Extract the (x, y) coordinate from the center of the cell holding the provided text.  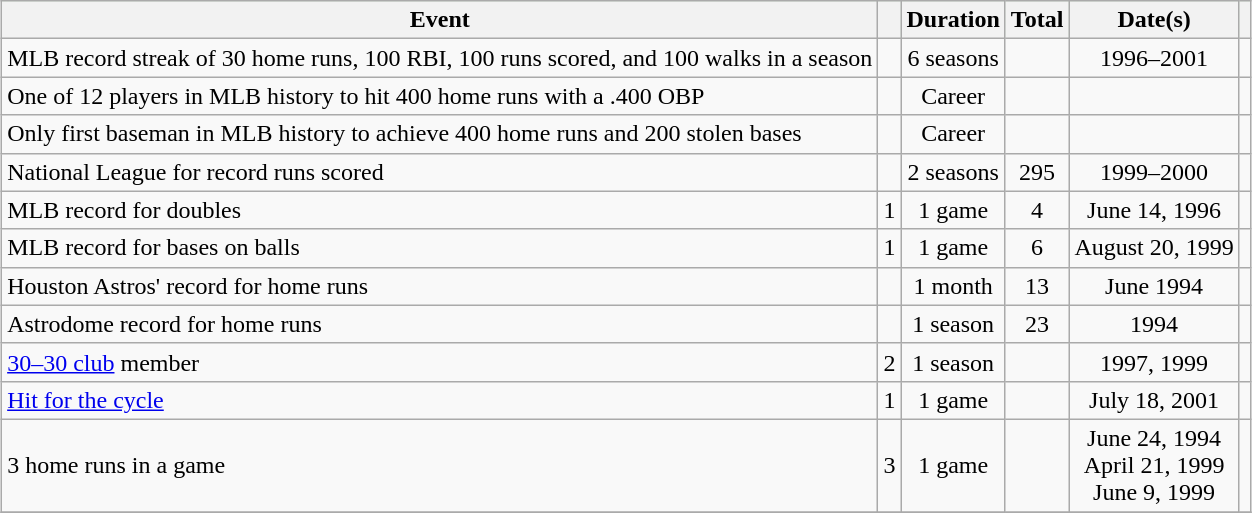
MLB record streak of 30 home runs, 100 RBI, 100 runs scored, and 100 walks in a season (440, 58)
1996–2001 (1154, 58)
MLB record for doubles (440, 210)
Date(s) (1154, 20)
1994 (1154, 324)
30–30 club member (440, 362)
4 (1037, 210)
6 (1037, 248)
One of 12 players in MLB history to hit 400 home runs with a .400 OBP (440, 96)
Only first baseman in MLB history to achieve 400 home runs and 200 stolen bases (440, 134)
13 (1037, 286)
3 (890, 465)
June 24, 1994 April 21, 1999 June 9, 1999 (1154, 465)
June 14, 1996 (1154, 210)
Hit for the cycle (440, 400)
2 seasons (953, 172)
6 seasons (953, 58)
Event (440, 20)
National League for record runs scored (440, 172)
23 (1037, 324)
June 1994 (1154, 286)
2 (890, 362)
1997, 1999 (1154, 362)
Total (1037, 20)
Houston Astros' record for home runs (440, 286)
August 20, 1999 (1154, 248)
Astrodome record for home runs (440, 324)
July 18, 2001 (1154, 400)
Duration (953, 20)
3 home runs in a game (440, 465)
1999–2000 (1154, 172)
1 month (953, 286)
295 (1037, 172)
MLB record for bases on balls (440, 248)
